Provide the (x, y) coordinate of the cell's center where the given text is located.  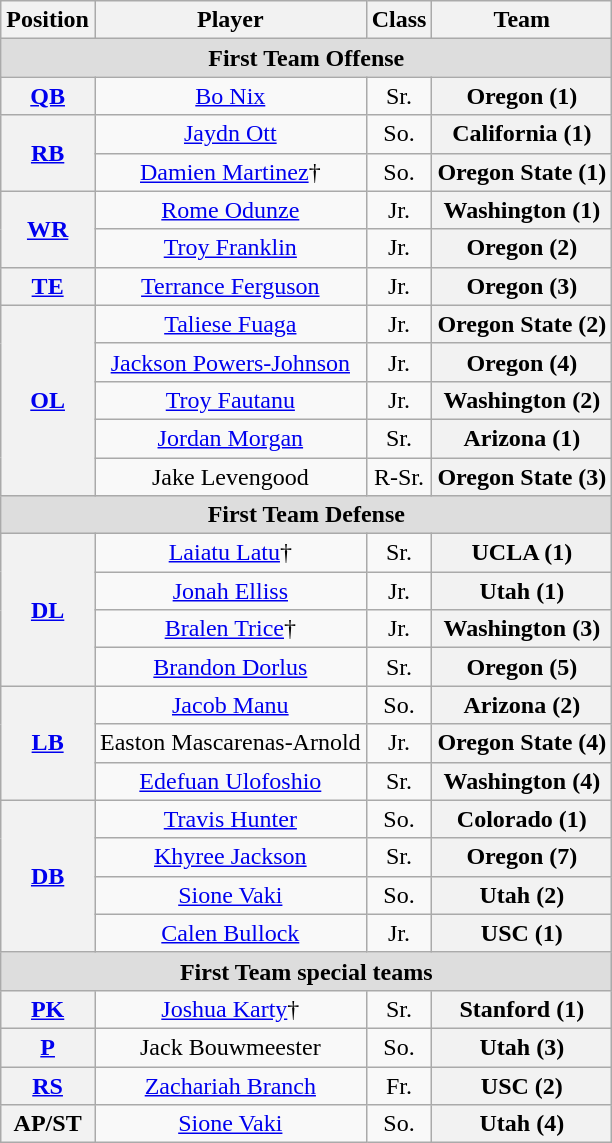
R-Sr. (399, 477)
Laiatu Latu† (230, 553)
Oregon (1) (522, 96)
Washington (2) (522, 400)
Oregon (3) (522, 286)
USC (2) (522, 1085)
Oregon (7) (522, 857)
Washington (1) (522, 210)
Jordan Morgan (230, 438)
Utah (2) (522, 895)
California (1) (522, 134)
Utah (3) (522, 1047)
Jacob Manu (230, 705)
AP/ST (48, 1124)
Taliese Fuaga (230, 324)
TE (48, 286)
DB (48, 876)
Joshua Karty† (230, 1009)
First Team Defense (306, 515)
Edefuan Ulofoshio (230, 781)
RS (48, 1085)
Arizona (1) (522, 438)
Oregon (5) (522, 667)
Team (522, 20)
Jake Levengood (230, 477)
WR (48, 229)
Class (399, 20)
UCLA (1) (522, 553)
Oregon (2) (522, 248)
LB (48, 743)
Oregon (4) (522, 362)
Washington (4) (522, 781)
Zachariah Branch (230, 1085)
Jaydn Ott (230, 134)
RB (48, 153)
Fr. (399, 1085)
Position (48, 20)
Rome Odunze (230, 210)
OL (48, 400)
Terrance Ferguson (230, 286)
Bralen Trice† (230, 629)
Colorado (1) (522, 819)
Bo Nix (230, 96)
Oregon State (2) (522, 324)
First Team special teams (306, 971)
Utah (1) (522, 591)
Travis Hunter (230, 819)
Oregon State (1) (522, 172)
Stanford (1) (522, 1009)
First Team Offense (306, 58)
Troy Franklin (230, 248)
Jackson Powers-Johnson (230, 362)
Troy Fautanu (230, 400)
Player (230, 20)
Washington (3) (522, 629)
PK (48, 1009)
P (48, 1047)
Utah (4) (522, 1124)
DL (48, 610)
Easton Mascarenas-Arnold (230, 743)
QB (48, 96)
USC (1) (522, 933)
Arizona (2) (522, 705)
Khyree Jackson (230, 857)
Oregon State (4) (522, 743)
Jack Bouwmeester (230, 1047)
Oregon State (3) (522, 477)
Damien Martinez† (230, 172)
Jonah Elliss (230, 591)
Calen Bullock (230, 933)
Brandon Dorlus (230, 667)
